Return the [x, y] coordinate for the center point of the cell that contains the specified text.  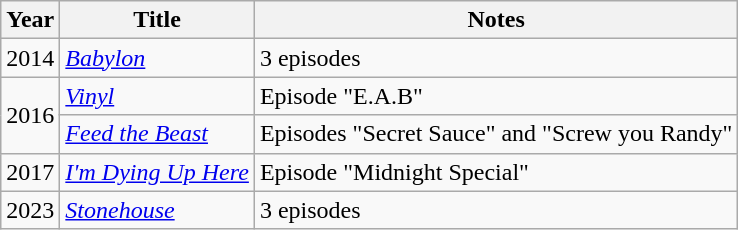
Vinyl [158, 96]
Feed the Beast [158, 134]
Notes [496, 20]
Title [158, 20]
I'm Dying Up Here [158, 172]
Episodes "Secret Sauce" and "Screw you Randy" [496, 134]
2017 [30, 172]
Year [30, 20]
Episode "E.A.B" [496, 96]
Episode "Midnight Special" [496, 172]
Babylon [158, 58]
2023 [30, 210]
2014 [30, 58]
Stonehouse [158, 210]
2016 [30, 115]
